Scan for the cell matching the given text and deliver its [x, y] coordinate at center. 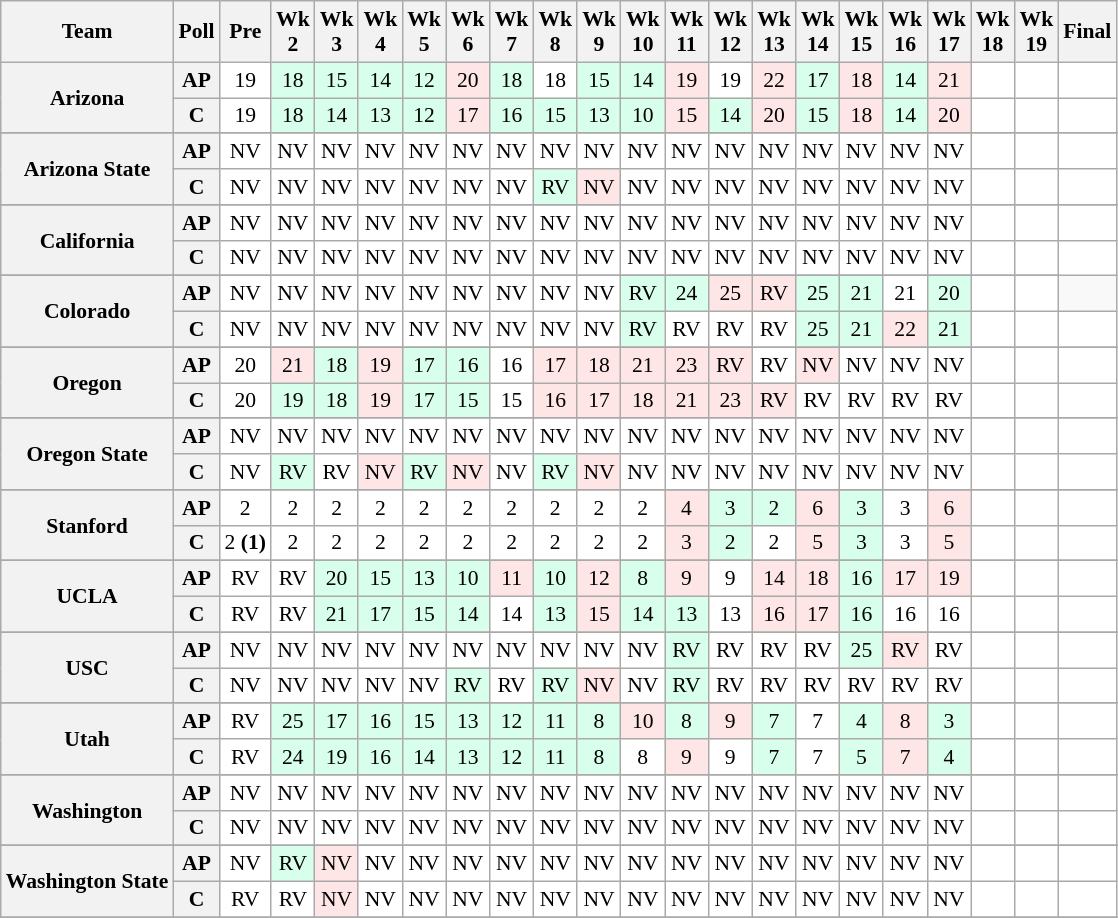
Wk18 [993, 32]
Oregon [88, 382]
UCLA [88, 596]
Wk3 [337, 32]
Arizona State [88, 170]
Final [1087, 32]
Wk14 [818, 32]
Team [88, 32]
Stanford [88, 526]
Wk9 [599, 32]
Arizona [88, 98]
Wk8 [555, 32]
Wk2 [293, 32]
2 (1) [246, 543]
Colorado [88, 312]
Wk10 [643, 32]
Oregon State [88, 454]
Wk19 [1036, 32]
Utah [88, 740]
Wk12 [730, 32]
Wk7 [512, 32]
Wk6 [468, 32]
USC [88, 668]
Washington State [88, 882]
Wk11 [687, 32]
Pre [246, 32]
Wk5 [424, 32]
Washington [88, 810]
Wk13 [774, 32]
Wk15 [862, 32]
Wk4 [380, 32]
Poll [196, 32]
California [88, 240]
Wk17 [949, 32]
Wk16 [905, 32]
